Locate the cell with the specified text and output its (X, Y) center coordinate. 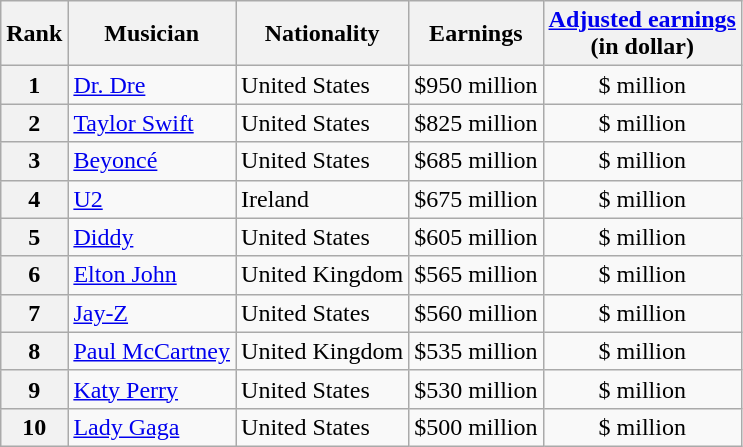
10 (34, 427)
Jay-Z (152, 313)
Rank (34, 34)
$565 million (476, 275)
9 (34, 389)
$530 million (476, 389)
6 (34, 275)
U2 (152, 199)
Paul McCartney (152, 351)
Earnings (476, 34)
$535 million (476, 351)
Beyoncé (152, 161)
$950 million (476, 85)
8 (34, 351)
Lady Gaga (152, 427)
Ireland (322, 199)
4 (34, 199)
$605 million (476, 237)
Nationality (322, 34)
$685 million (476, 161)
Katy Perry (152, 389)
5 (34, 237)
Diddy (152, 237)
$675 million (476, 199)
Adjusted earnings(in dollar) (642, 34)
3 (34, 161)
$560 million (476, 313)
$825 million (476, 123)
7 (34, 313)
$500 million (476, 427)
2 (34, 123)
Dr. Dre (152, 85)
Elton John (152, 275)
Musician (152, 34)
Taylor Swift (152, 123)
1 (34, 85)
